Return the [X, Y] coordinate for the center point of the cell that contains the specified text.  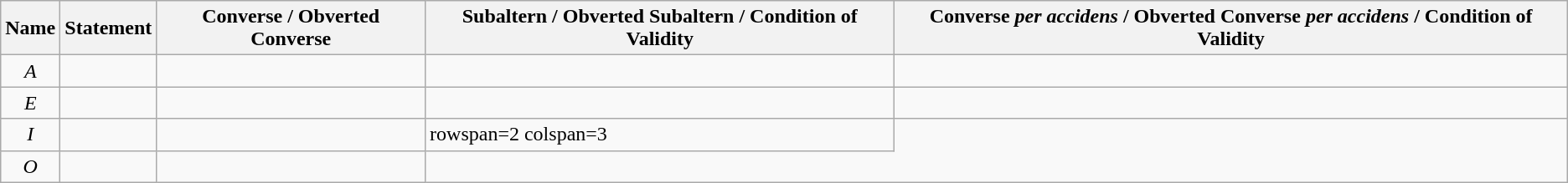
Converse / Obverted Converse [291, 28]
Name [30, 28]
rowspan=2 colspan=3 [660, 135]
O [30, 166]
Statement [109, 28]
Converse per accidens / Obverted Converse per accidens / Condition of Validity [1231, 28]
Subaltern / Obverted Subaltern / Condition of Validity [660, 28]
A [30, 71]
I [30, 135]
E [30, 103]
